Identify which cell holds the provided text, then report its [x, y] central coordinate. 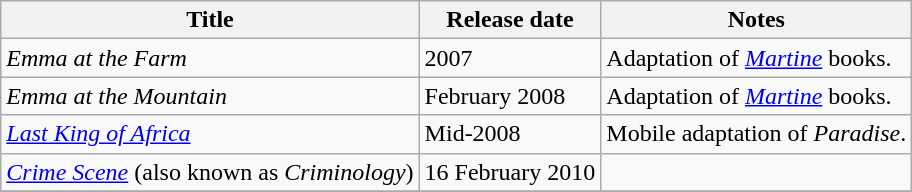
Notes [756, 20]
Emma at the Mountain [210, 96]
Mobile adaptation of Paradise. [756, 134]
Crime Scene (also known as Criminology) [210, 172]
Emma at the Farm [210, 58]
Last King of Africa [210, 134]
February 2008 [510, 96]
16 February 2010 [510, 172]
Title [210, 20]
Release date [510, 20]
Mid-2008 [510, 134]
2007 [510, 58]
